Scan for the cell matching the given text and deliver its [x, y] coordinate at center. 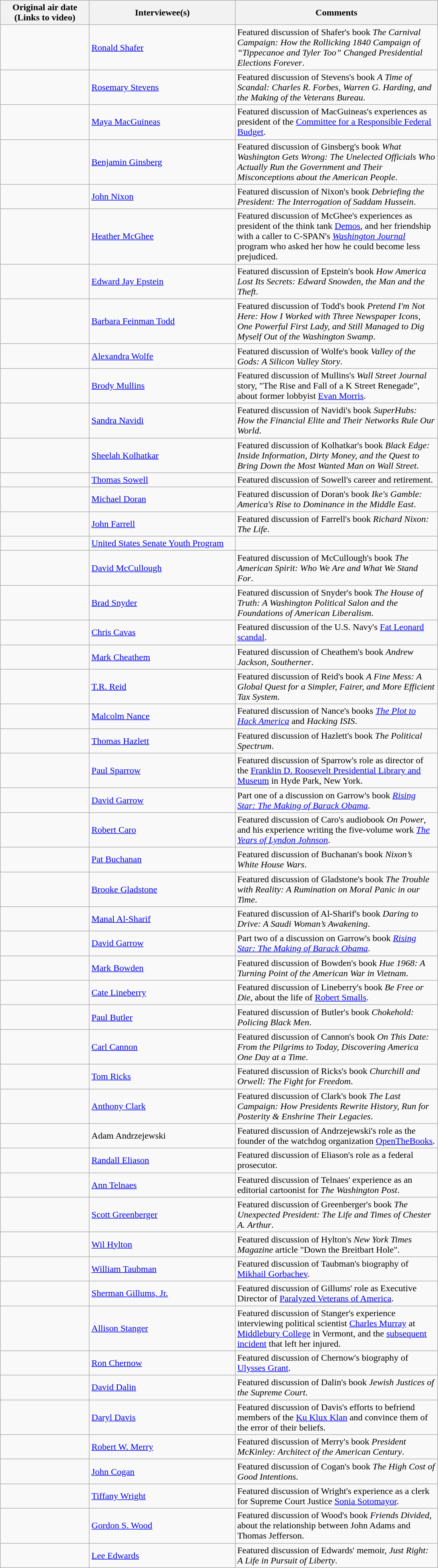
Featured discussion of Wright's experience as a clerk for Supreme Court Justice Sonia Sotomayor. [336, 1496]
Wil Hylton [162, 1244]
Ron Chernow [162, 1363]
Featured discussion of Bowden's book Hue 1968: A Turning Point of the American War in Vietnam. [336, 968]
Featured discussion of Hylton's New York Times Magazine article "Down the Breitbart Hole". [336, 1244]
United States Senate Youth Program [162, 543]
T.R. Reid [162, 687]
Manal Al-Sharif [162, 919]
Featured discussion of Cheathem's book Andrew Jackson, Southerner. [336, 657]
Featured discussion of Merry's book President McKinley: Architect of the American Century. [336, 1447]
Featured discussion of Stevens's book A Time of Scandal: Charles R. Forbes, Warren G. Harding, and the Making of the Veterans Bureau. [336, 87]
Part two of a discussion on Garrow's book Rising Star: The Making of Barack Obama. [336, 943]
Mark Bowden [162, 968]
Daryl Davis [162, 1417]
Featured discussion of Snyder's book The House of Truth: A Washington Political Salon and the Foundations of American Liberalism. [336, 603]
Featured discussion of Al-Sharif's book Daring to Drive: A Saudi Woman’s Awakening. [336, 919]
Featured discussion of Ricks's book Churchill and Orwell: The Fight for Freedom. [336, 1076]
Interviewee(s) [162, 13]
Thomas Sowell [162, 480]
Featured discussion of Wolfe's book Valley of the Gods: A Silicon Valley Story. [336, 356]
Benjamin Ginsberg [162, 162]
Gordon S. Wood [162, 1526]
Robert W. Merry [162, 1447]
Featured discussion of McCullough's book The American Spirit: Who We Are and What We Stand For. [336, 568]
Featured discussion of Clark's book The Last Campaign: How Presidents Rewrite History, Run for Posterity & Enshrine Their Legacies. [336, 1106]
Brad Snyder [162, 603]
Paul Butler [162, 1017]
Brooke Gladstone [162, 889]
Carl Cannon [162, 1047]
Edward Jay Epstein [162, 281]
Featured discussion of Telnaes' experience as an editorial cartoonist for The Washington Post. [336, 1185]
Featured discussion of Butler's book Chokehold: Policing Black Men. [336, 1017]
Featured discussion of Caro's audiobook On Power, and his experience writing the five-volume work The Years of Lyndon Johnson. [336, 830]
Tiffany Wright [162, 1496]
Featured discussion of Sowell's career and retirement. [336, 480]
Featured discussion of Buchanan's book Nixon’s White House Wars. [336, 860]
Featured discussion of Gillums' role as Executive Director of Paralyzed Veterans of America. [336, 1293]
Featured discussion of Doran's book Ike's Gamble: America's Rise to Dominance in the Middle East. [336, 499]
Ann Telnaes [162, 1185]
Paul Sparrow [162, 770]
Tom Ricks [162, 1076]
Rosemary Stevens [162, 87]
Michael Doran [162, 499]
Featured discussion of MacGuineas's experiences as president of the Committee for a Responsible Federal Budget. [336, 122]
Cate Lineberry [162, 992]
Featured discussion of Mullins's Wall Street Journal story, "The Rise and Fall of a K Street Renegade", about former lobbyist Evan Morris. [336, 386]
Featured discussion of Cogan's book The High Cost of Good Intentions. [336, 1471]
Allison Stanger [162, 1329]
Featured discussion of Navidi's book SuperHubs: How the Financial Elite and Their Networks Rule Our World. [336, 420]
Featured discussion of Eliason's role as a federal prosecutor. [336, 1160]
Featured discussion of Nixon's book Debriefing the President: The Interrogation of Saddam Hussein. [336, 196]
Featured discussion of Dalin's book Jewish Justices of the Supreme Court. [336, 1387]
Sandra Navidi [162, 420]
Alexandra Wolfe [162, 356]
Lee Edwards [162, 1555]
Featured discussion of Lineberry's book Be Free or Die, about the life of Robert Smalls. [336, 992]
Adam Andrzejewski [162, 1136]
Ronald Shafer [162, 48]
Part one of a discussion on Garrow's book Rising Star: The Making of Barack Obama. [336, 800]
Featured discussion of Farrell's book Richard Nixon: The Life. [336, 524]
Featured discussion of Wood's book Friends Divided, about the relationship between John Adams and Thomas Jefferson. [336, 1526]
Maya MacGuineas [162, 122]
Featured discussion of Davis's efforts to befriend members of the Ku Klux Klan and convince them of the error of their beliefs. [336, 1417]
Featured discussion of Andrzejewski's role as the founder of the watchdog organization OpenTheBooks. [336, 1136]
Chris Cavas [162, 632]
Featured discussion of Hazlett's book The Political Spectrum. [336, 741]
Randall Eliason [162, 1160]
Barbara Feinman Todd [162, 321]
Brody Mullins [162, 386]
Anthony Clark [162, 1106]
Featured discussion of Kolhatkar's book Black Edge: Inside Information, Dirty Money, and the Quest to Bring Down the Most Wanted Man on Wall Street. [336, 455]
Featured discussion of Sparrow's role as director of the Franklin D. Roosevelt Presidential Library and Museum in Hyde Park, New York. [336, 770]
Featured discussion of the U.S. Navy's Fat Leonard scandal. [336, 632]
Robert Caro [162, 830]
Heather McGhee [162, 236]
Comments [336, 13]
Featured discussion of Chernow's biography of Ulysses Grant. [336, 1363]
Featured discussion of Nance's books The Plot to Hack America and Hacking ISIS. [336, 716]
Featured discussion of Cannon's book On This Date: From the Pilgrims to Today, Discovering America One Day at a Time. [336, 1047]
John Farrell [162, 524]
David Dalin [162, 1387]
William Taubman [162, 1269]
Sheelah Kolhatkar [162, 455]
Featured discussion of Gladstone's book The Trouble with Reality: A Rumination on Moral Panic in our Time. [336, 889]
Scott Greenberger [162, 1215]
Featured discussion of Edwards' memoir, Just Right: A Life in Pursuit of Liberty. [336, 1555]
Featured discussion of Epstein's book How America Lost Its Secrets: Edward Snowden, the Man and the Theft. [336, 281]
David McCullough [162, 568]
Pat Buchanan [162, 860]
Featured discussion of Taubman's biography of Mikhail Gorbachev. [336, 1269]
Featured discussion of Greenberger's book The Unexpected President: The Life and Times of Chester A. Arthur. [336, 1215]
Malcolm Nance [162, 716]
John Cogan [162, 1471]
Mark Cheathem [162, 657]
Sherman Gillums, Jr. [162, 1293]
Original air date(Links to video) [45, 13]
John Nixon [162, 196]
Featured discussion of Reid's book A Fine Mess: A Global Quest for a Simpler, Fairer, and More Efficient Tax System. [336, 687]
Thomas Hazlett [162, 741]
